Determine the (X, Y) coordinate at the center of the cell enclosing the given text.  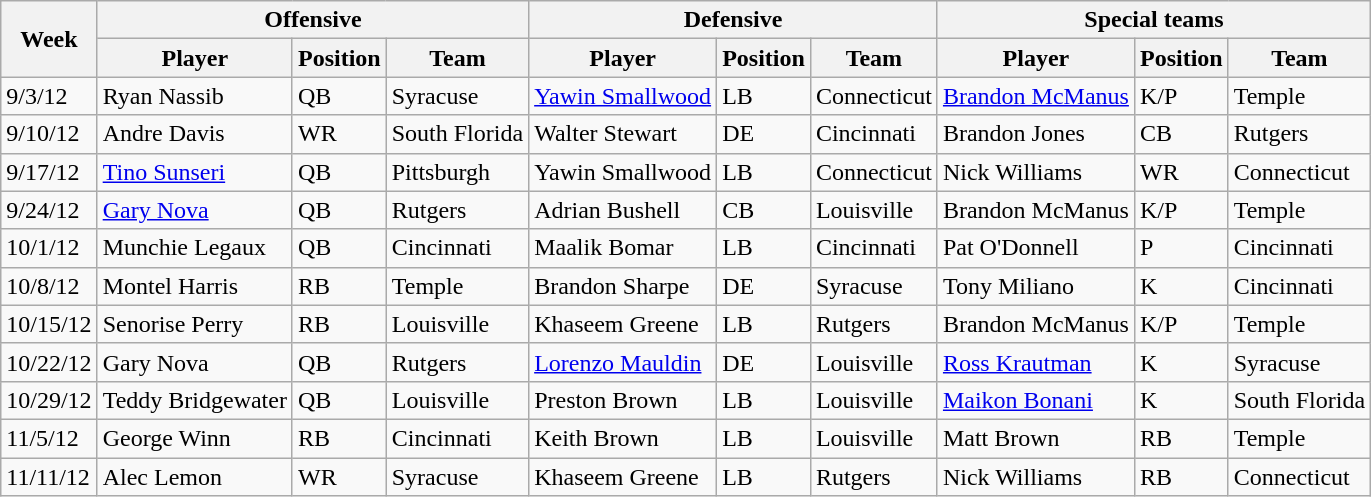
Andre Davis (194, 134)
11/11/12 (49, 477)
Week (49, 39)
Keith Brown (623, 438)
Teddy Bridgewater (194, 400)
10/22/12 (49, 362)
Defensive (734, 20)
Munchie Legaux (194, 248)
Matt Brown (1036, 438)
Montel Harris (194, 286)
Ryan Nassib (194, 96)
Adrian Bushell (623, 210)
10/29/12 (49, 400)
Pat O'Donnell (1036, 248)
Maikon Bonani (1036, 400)
9/24/12 (49, 210)
Tino Sunseri (194, 172)
Brandon Jones (1036, 134)
Brandon Sharpe (623, 286)
9/10/12 (49, 134)
Alec Lemon (194, 477)
Offensive (312, 20)
Special teams (1154, 20)
10/15/12 (49, 324)
10/1/12 (49, 248)
Pittsburgh (457, 172)
Lorenzo Mauldin (623, 362)
Senorise Perry (194, 324)
Preston Brown (623, 400)
George Winn (194, 438)
Tony Miliano (1036, 286)
P (1181, 248)
Maalik Bomar (623, 248)
9/17/12 (49, 172)
Ross Krautman (1036, 362)
Walter Stewart (623, 134)
10/8/12 (49, 286)
11/5/12 (49, 438)
9/3/12 (49, 96)
